Capture the cell that displays the provided text and extract its (X, Y) central coordinate. 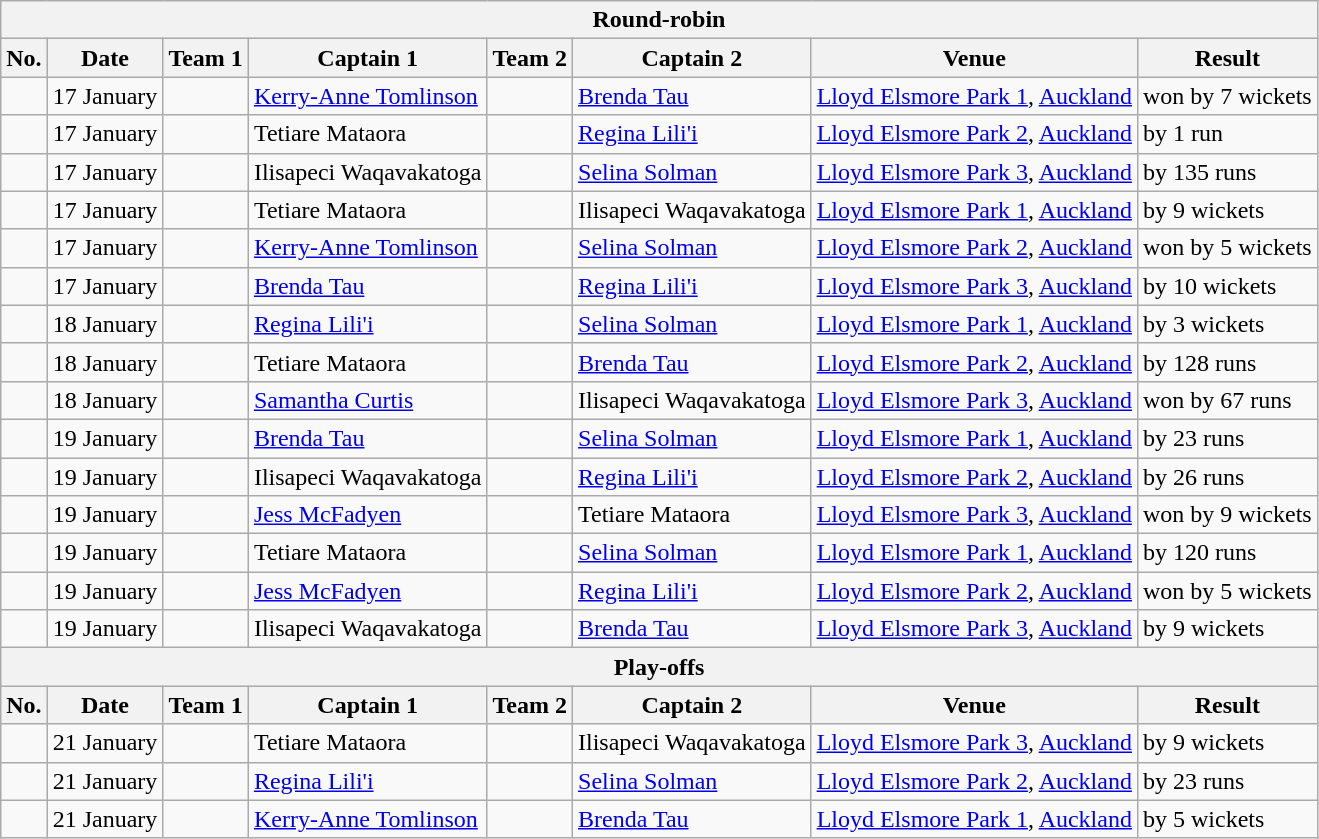
Round-robin (659, 20)
Play-offs (659, 667)
won by 7 wickets (1227, 96)
by 120 runs (1227, 553)
by 26 runs (1227, 477)
by 5 wickets (1227, 819)
won by 9 wickets (1227, 515)
by 135 runs (1227, 172)
by 128 runs (1227, 362)
by 10 wickets (1227, 286)
by 1 run (1227, 134)
Samantha Curtis (368, 400)
won by 67 runs (1227, 400)
by 3 wickets (1227, 324)
